For the text-containing cell, return its midpoint in (X, Y) coordinate format. 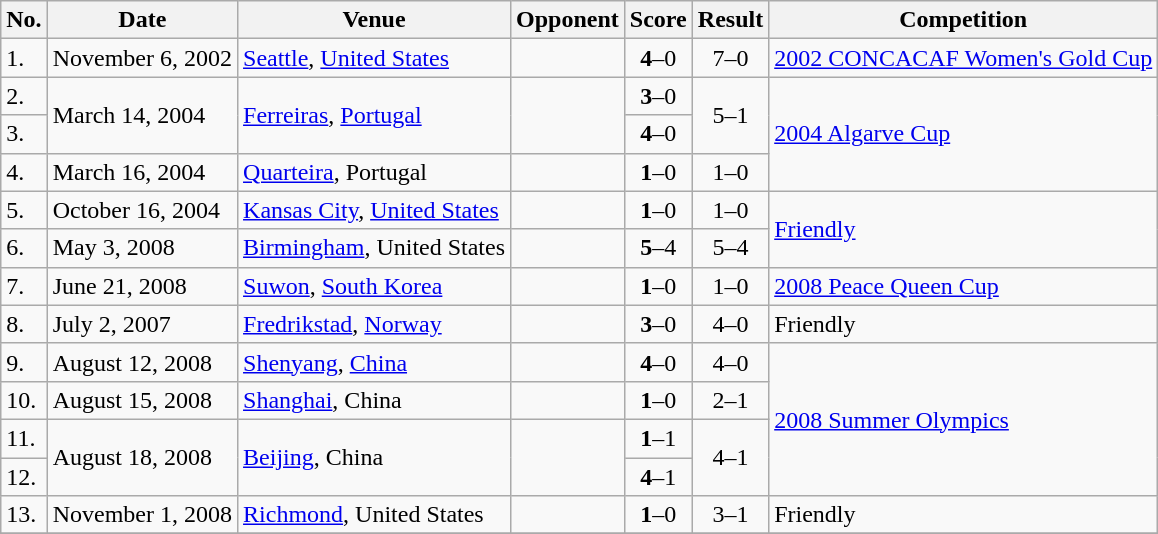
March 14, 2004 (142, 115)
Shanghai, China (374, 400)
Competition (964, 20)
No. (24, 20)
10. (24, 400)
9. (24, 362)
1–1 (658, 438)
Venue (374, 20)
4. (24, 172)
Birmingham, United States (374, 248)
7–0 (730, 58)
July 2, 2007 (142, 324)
Opponent (568, 20)
11. (24, 438)
Ferreiras, Portugal (374, 115)
2004 Algarve Cup (964, 134)
Kansas City, United States (374, 210)
Quarteira, Portugal (374, 172)
August 18, 2008 (142, 457)
1. (24, 58)
Date (142, 20)
13. (24, 515)
3–1 (730, 515)
Suwon, South Korea (374, 286)
5. (24, 210)
2008 Peace Queen Cup (964, 286)
5–1 (730, 115)
2008 Summer Olympics (964, 419)
7. (24, 286)
Score (658, 20)
3. (24, 134)
2002 CONCACAF Women's Gold Cup (964, 58)
November 6, 2002 (142, 58)
Result (730, 20)
May 3, 2008 (142, 248)
2. (24, 96)
Shenyang, China (374, 362)
12. (24, 477)
August 12, 2008 (142, 362)
Seattle, United States (374, 58)
Beijing, China (374, 457)
June 21, 2008 (142, 286)
November 1, 2008 (142, 515)
August 15, 2008 (142, 400)
6. (24, 248)
March 16, 2004 (142, 172)
8. (24, 324)
2–1 (730, 400)
October 16, 2004 (142, 210)
Richmond, United States (374, 515)
Fredrikstad, Norway (374, 324)
